Output the (x, y) coordinate of the center of the cell containing the given text.  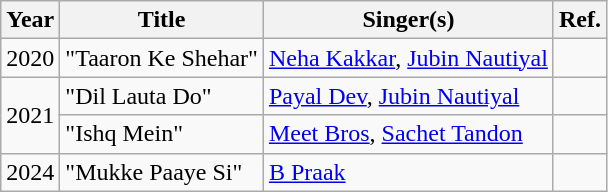
"Ishq Mein" (162, 134)
Neha Kakkar, Jubin Nautiyal (408, 58)
B Praak (408, 172)
Ref. (580, 20)
"Mukke Paaye Si" (162, 172)
Meet Bros, Sachet Tandon (408, 134)
Year (30, 20)
2021 (30, 115)
"Dil Lauta Do" (162, 96)
Singer(s) (408, 20)
Title (162, 20)
2024 (30, 172)
2020 (30, 58)
"Taaron Ke Shehar" (162, 58)
Payal Dev, Jubin Nautiyal (408, 96)
